Search for the cell housing the specified text and yield its [X, Y] center coordinate. 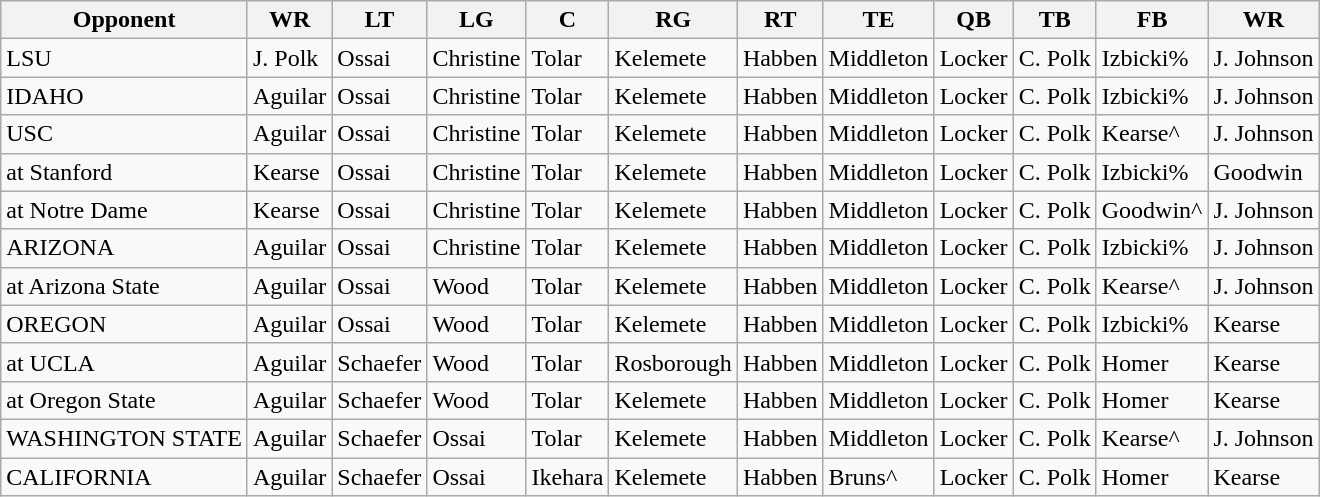
WASHINGTON STATE [124, 438]
Goodwin [1264, 172]
TB [1054, 20]
Bruns^ [878, 477]
USC [124, 134]
at Notre Dame [124, 210]
IDAHO [124, 96]
C [568, 20]
at UCLA [124, 362]
LT [380, 20]
TE [878, 20]
Goodwin^ [1152, 210]
LSU [124, 58]
CALIFORNIA [124, 477]
ARIZONA [124, 248]
J. Polk [289, 58]
RT [780, 20]
Opponent [124, 20]
at Oregon State [124, 400]
FB [1152, 20]
LG [476, 20]
at Arizona State [124, 286]
Ikehara [568, 477]
Rosborough [673, 362]
RG [673, 20]
QB [974, 20]
OREGON [124, 324]
at Stanford [124, 172]
